Scan for the cell matching the given text and deliver its (X, Y) coordinate at center. 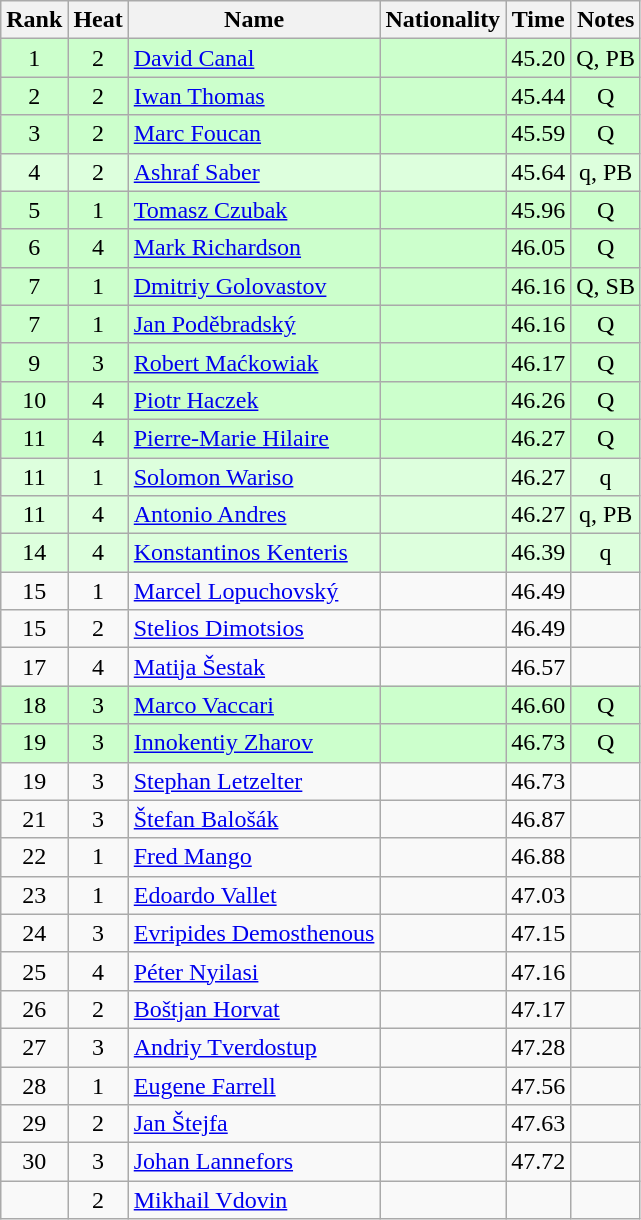
47.16 (538, 971)
Stephan Letzelter (254, 781)
Robert Maćkowiak (254, 362)
47.56 (538, 1085)
Notes (606, 20)
Fred Mango (254, 857)
18 (34, 705)
23 (34, 895)
Evripides Demosthenous (254, 933)
Piotr Haczek (254, 400)
Rank (34, 20)
Nationality (443, 20)
46.26 (538, 400)
Dmitriy Golovastov (254, 286)
Innokentiy Zharov (254, 743)
47.03 (538, 895)
Tomasz Czubak (254, 210)
45.64 (538, 172)
45.20 (538, 58)
Iwan Thomas (254, 96)
45.44 (538, 96)
24 (34, 933)
26 (34, 1009)
Jan Štejfa (254, 1124)
47.63 (538, 1124)
45.59 (538, 134)
46.05 (538, 248)
Q, PB (606, 58)
29 (34, 1124)
46.57 (538, 667)
46.88 (538, 857)
17 (34, 667)
9 (34, 362)
21 (34, 819)
Péter Nyilasi (254, 971)
47.15 (538, 933)
Q, SB (606, 286)
46.87 (538, 819)
Matija Šestak (254, 667)
David Canal (254, 58)
Name (254, 20)
Konstantinos Kenteris (254, 553)
30 (34, 1162)
Antonio Andres (254, 515)
Eugene Farrell (254, 1085)
Stelios Dimotsios (254, 629)
Johan Lannefors (254, 1162)
Boštjan Horvat (254, 1009)
47.72 (538, 1162)
Marcel Lopuchovský (254, 591)
47.28 (538, 1047)
27 (34, 1047)
Štefan Balošák (254, 819)
46.60 (538, 705)
Marco Vaccari (254, 705)
14 (34, 553)
Edoardo Vallet (254, 895)
Andriy Tverdostup (254, 1047)
45.96 (538, 210)
Marc Foucan (254, 134)
Pierre-Marie Hilaire (254, 438)
Time (538, 20)
22 (34, 857)
Mark Richardson (254, 248)
Solomon Wariso (254, 477)
Ashraf Saber (254, 172)
46.17 (538, 362)
Jan Poděbradský (254, 324)
25 (34, 971)
5 (34, 210)
47.17 (538, 1009)
10 (34, 400)
28 (34, 1085)
46.39 (538, 553)
6 (34, 248)
Mikhail Vdovin (254, 1200)
Heat (98, 20)
